Provide the (X, Y) coordinate of the cell's center where the given text is located.  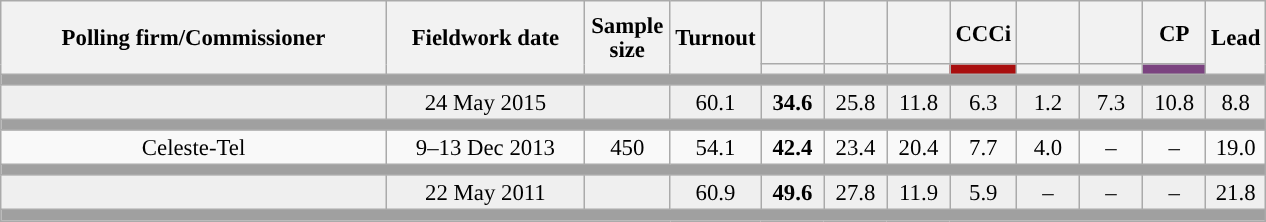
25.8 (856, 102)
CP (1174, 32)
24 May 2015 (485, 102)
Turnout (716, 38)
34.6 (792, 102)
Sample size (627, 38)
10.8 (1174, 102)
19.0 (1236, 148)
4.0 (1048, 148)
42.4 (792, 148)
27.8 (856, 194)
Fieldwork date (485, 38)
Celeste-Tel (194, 148)
9–13 Dec 2013 (485, 148)
Lead (1236, 38)
60.1 (716, 102)
450 (627, 148)
11.8 (918, 102)
Polling firm/Commissioner (194, 38)
7.7 (983, 148)
8.8 (1236, 102)
6.3 (983, 102)
60.9 (716, 194)
23.4 (856, 148)
11.9 (918, 194)
22 May 2011 (485, 194)
49.6 (792, 194)
7.3 (1110, 102)
CCCi (983, 32)
54.1 (716, 148)
20.4 (918, 148)
1.2 (1048, 102)
5.9 (983, 194)
21.8 (1236, 194)
